Find where the given text appears and provide that cell's center as [X, Y] coordinate. 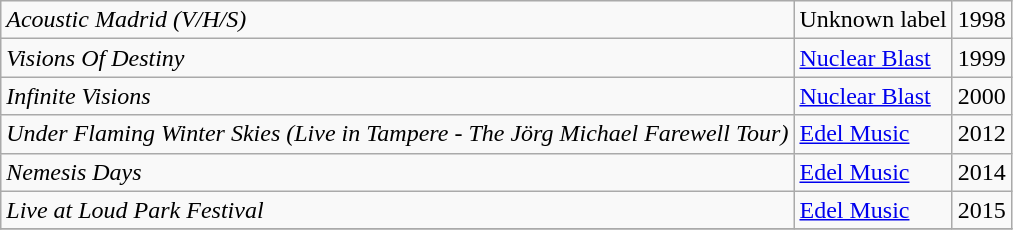
Under Flaming Winter Skies (Live in Tampere - The Jörg Michael Farewell Tour) [398, 134]
Acoustic Madrid (V/H/S) [398, 20]
Nemesis Days [398, 172]
Unknown label [873, 20]
1999 [982, 58]
2015 [982, 210]
Live at Loud Park Festival [398, 210]
Infinite Visions [398, 96]
2000 [982, 96]
2014 [982, 172]
Visions Of Destiny [398, 58]
1998 [982, 20]
2012 [982, 134]
